Provide the [x, y] coordinate of the cell's center where the given text is located.  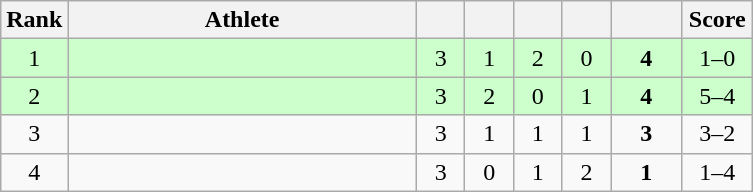
Score [718, 20]
3–2 [718, 134]
1–0 [718, 58]
Rank [34, 20]
5–4 [718, 96]
1–4 [718, 172]
Athlete [242, 20]
